Pinpoint the cell where the given text exists, returning its (X, Y) midpoint coordinate. 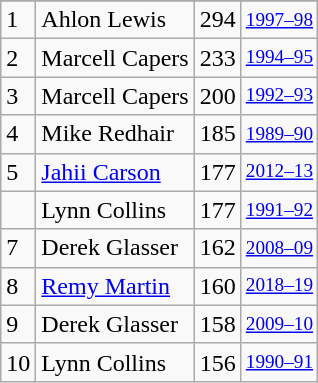
9 (18, 324)
1991–92 (279, 210)
8 (18, 286)
1994–95 (279, 58)
3 (18, 96)
294 (218, 20)
Remy Martin (115, 286)
2008–09 (279, 248)
7 (18, 248)
Mike Redhair (115, 134)
10 (18, 362)
5 (18, 172)
2018–19 (279, 286)
4 (18, 134)
1997–98 (279, 20)
2012–13 (279, 172)
156 (218, 362)
Jahii Carson (115, 172)
Ahlon Lewis (115, 20)
1 (18, 20)
1989–90 (279, 134)
1992–93 (279, 96)
1990–91 (279, 362)
233 (218, 58)
2009–10 (279, 324)
185 (218, 134)
2 (18, 58)
158 (218, 324)
200 (218, 96)
162 (218, 248)
160 (218, 286)
